Find where the given text appears and provide that cell's center as (x, y) coordinate. 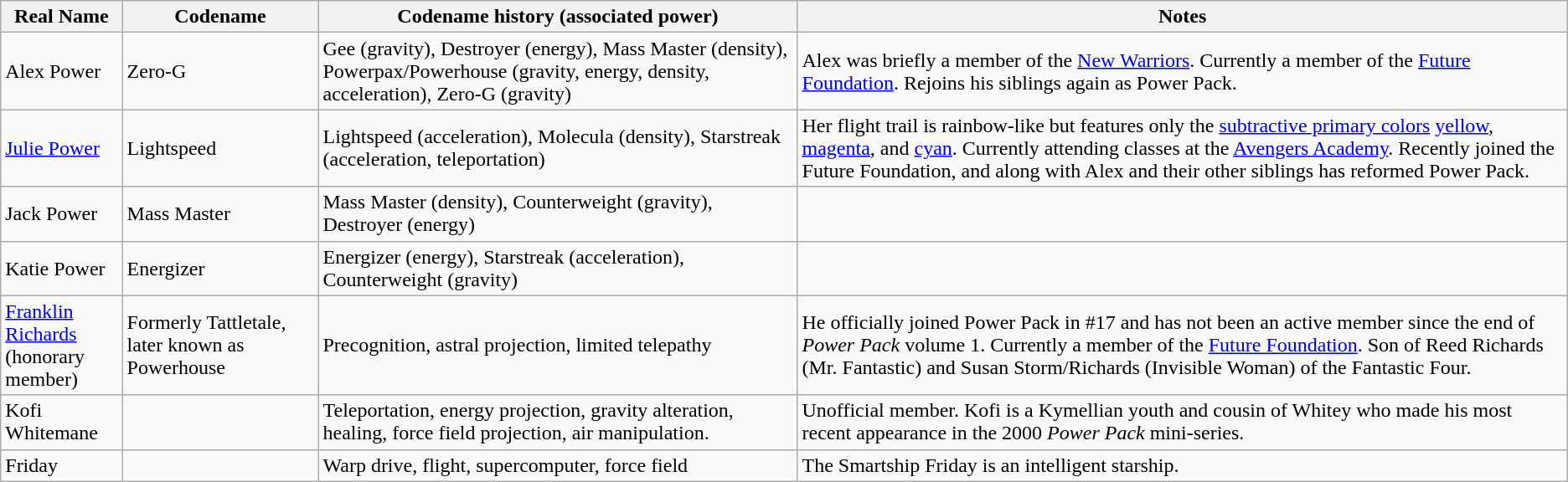
Lightspeed (acceleration), Molecula (density), Starstreak (acceleration, teleportation) (558, 148)
Jack Power (62, 214)
Formerly Tattletale, later known as Powerhouse (220, 345)
Notes (1183, 17)
Codename (220, 17)
Katie Power (62, 268)
Julie Power (62, 148)
Unofficial member. Kofi is a Kymellian youth and cousin of Whitey who made his most recent appearance in the 2000 Power Pack mini-series. (1183, 422)
Teleportation, energy projection, gravity alteration, healing, force field projection, air manipulation. (558, 422)
Zero-G (220, 71)
Warp drive, flight, supercomputer, force field (558, 465)
Codename history (associated power) (558, 17)
Mass Master (density), Counterweight (gravity), Destroyer (energy) (558, 214)
Friday (62, 465)
Precognition, astral projection, limited telepathy (558, 345)
Mass Master (220, 214)
Energizer (energy), Starstreak (acceleration), Counterweight (gravity) (558, 268)
Alex Power (62, 71)
The Smartship Friday is an intelligent starship. (1183, 465)
Real Name (62, 17)
Lightspeed (220, 148)
Gee (gravity), Destroyer (energy), Mass Master (density), Powerpax/Powerhouse (gravity, energy, density, acceleration), Zero-G (gravity) (558, 71)
Alex was briefly a member of the New Warriors. Currently a member of the Future Foundation. Rejoins his siblings again as Power Pack. (1183, 71)
Franklin Richards(honorary member) (62, 345)
Energizer (220, 268)
Kofi Whitemane (62, 422)
